Identify which cell holds the provided text, then report its (X, Y) central coordinate. 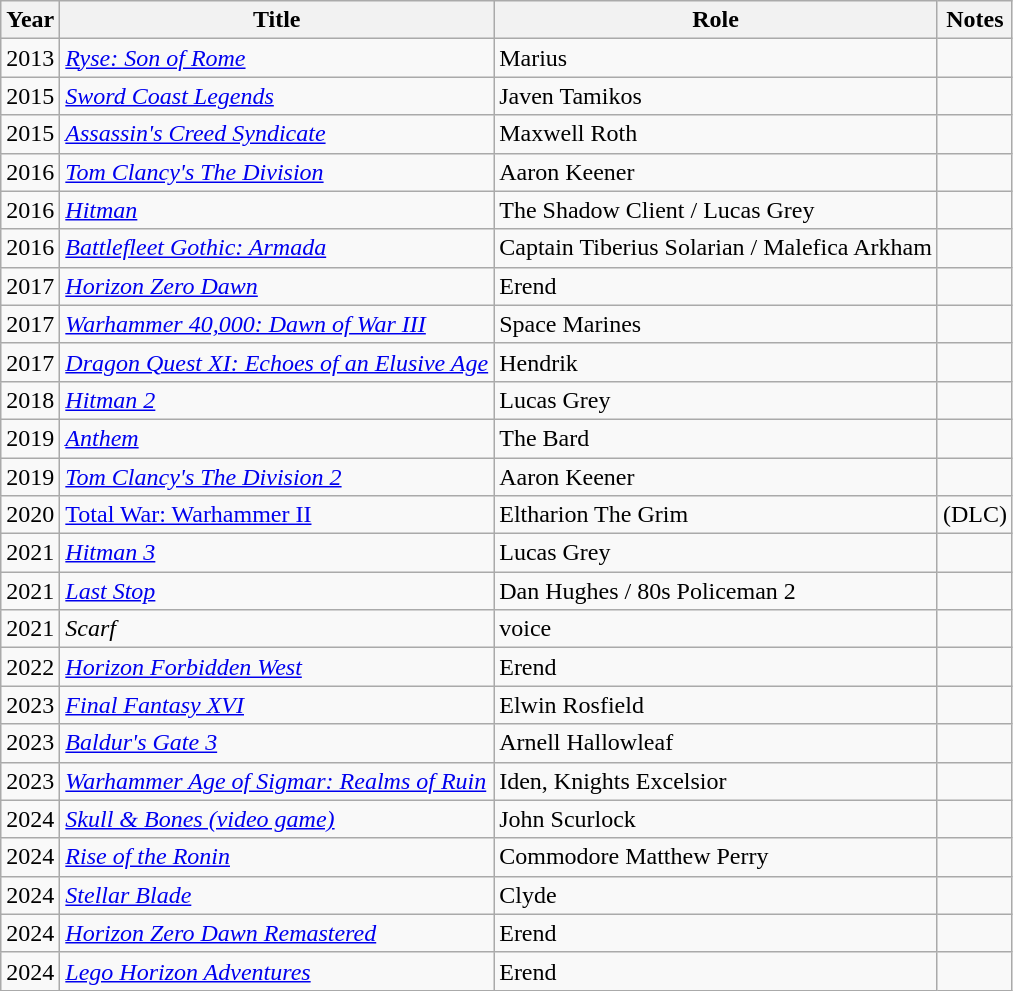
Maxwell Roth (716, 134)
voice (716, 629)
Hitman 2 (277, 400)
Dan Hughes / 80s Policeman 2 (716, 591)
Dragon Quest XI: Echoes of an Elusive Age (277, 362)
Eltharion The Grim (716, 515)
Warhammer Age of Sigmar: Realms of Ruin (277, 781)
Marius (716, 58)
Horizon Forbidden West (277, 667)
Javen Tamikos (716, 96)
Horizon Zero Dawn (277, 286)
John Scurlock (716, 819)
Total War: Warhammer II (277, 515)
Hitman (277, 210)
The Bard (716, 438)
Final Fantasy XVI (277, 705)
Rise of the Ronin (277, 857)
Year (30, 20)
Commodore Matthew Perry (716, 857)
(DLC) (974, 515)
2020 (30, 515)
Iden, Knights Excelsior (716, 781)
Clyde (716, 895)
Hitman 3 (277, 553)
Horizon Zero Dawn Remastered (277, 933)
Title (277, 20)
Anthem (277, 438)
Warhammer 40,000: Dawn of War III (277, 324)
Skull & Bones (video game) (277, 819)
The Shadow Client / Lucas Grey (716, 210)
Hendrik (716, 362)
Ryse: Son of Rome (277, 58)
Role (716, 20)
Space Marines (716, 324)
Sword Coast Legends (277, 96)
Arnell Hallowleaf (716, 743)
Notes (974, 20)
Tom Clancy's The Division (277, 172)
Captain Tiberius Solarian / Malefica Arkham (716, 248)
Assassin's Creed Syndicate (277, 134)
2013 (30, 58)
Elwin Rosfield (716, 705)
2022 (30, 667)
Lego Horizon Adventures (277, 971)
Last Stop (277, 591)
Stellar Blade (277, 895)
Scarf (277, 629)
Baldur's Gate 3 (277, 743)
Tom Clancy's The Division 2 (277, 477)
Battlefleet Gothic: Armada (277, 248)
2018 (30, 400)
